For the text-containing cell, return its midpoint in (x, y) coordinate format. 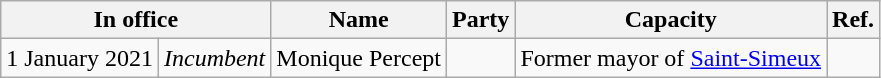
Capacity (671, 20)
Ref. (854, 20)
Incumbent (214, 58)
Party (481, 20)
Former mayor of Saint-Simeux (671, 58)
In office (136, 20)
Monique Percept (359, 58)
Name (359, 20)
1 January 2021 (80, 58)
